Return (x, y) of the center of cell containing provided text 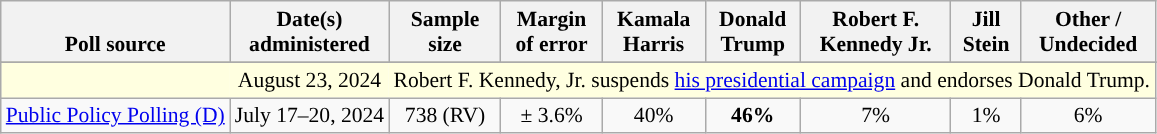
Robert F. Kennedy, Jr. suspends his presidential campaign and endorses Donald Trump. (772, 80)
JillStein (986, 32)
1% (986, 116)
Public Policy Polling (D) (116, 116)
KamalaHarris (654, 32)
August 23, 2024 (310, 80)
DonaldTrump (752, 32)
7% (876, 116)
Marginof error (552, 32)
Poll source (116, 32)
July 17–20, 2024 (310, 116)
Samplesize (445, 32)
± 3.6% (552, 116)
Robert F.Kennedy Jr. (876, 32)
Other /Undecided (1088, 32)
46% (752, 116)
6% (1088, 116)
40% (654, 116)
738 (RV) (445, 116)
Date(s)administered (310, 32)
